Scan for the cell matching the given text and deliver its (X, Y) coordinate at center. 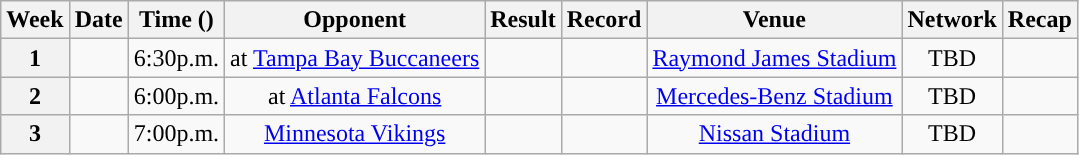
Time () (176, 20)
Record (604, 20)
Opponent (355, 20)
Mercedes-Benz Stadium (774, 96)
Date (98, 20)
7:00p.m. (176, 134)
at Atlanta Falcons (355, 96)
6:00p.m. (176, 96)
Recap (1040, 20)
1 (35, 58)
Minnesota Vikings (355, 134)
Network (952, 20)
3 (35, 134)
Result (523, 20)
Venue (774, 20)
2 (35, 96)
at Tampa Bay Buccaneers (355, 58)
Week (35, 20)
Raymond James Stadium (774, 58)
Nissan Stadium (774, 134)
6:30p.m. (176, 58)
